Scan for the cell matching the given text and deliver its [X, Y] coordinate at center. 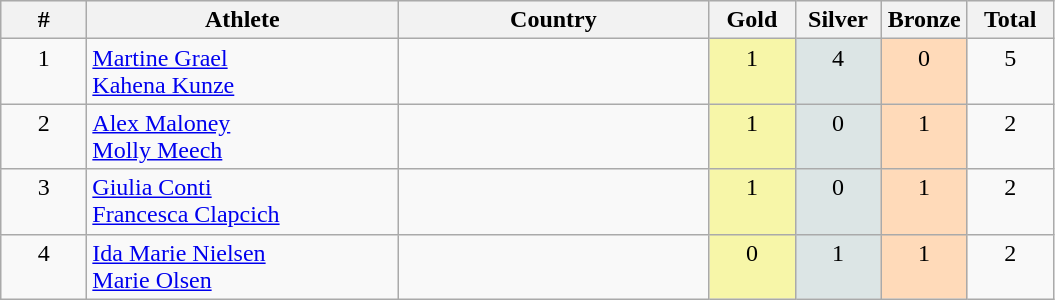
Alex MaloneyMolly Meech [242, 136]
Country [554, 20]
5 [1010, 72]
Athlete [242, 20]
Giulia ContiFrancesca Clapcich [242, 202]
3 [44, 202]
Silver [838, 20]
Martine GraelKahena Kunze [242, 72]
Bronze [924, 20]
Total [1010, 20]
Gold [752, 20]
# [44, 20]
Ida Marie NielsenMarie Olsen [242, 266]
